Identify which cell holds the provided text, then report its [X, Y] central coordinate. 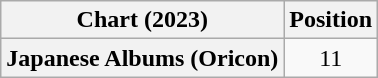
Chart (2023) [142, 20]
Japanese Albums (Oricon) [142, 58]
Position [331, 20]
11 [331, 58]
